Output the [X, Y] coordinate of the center of the cell containing the given text.  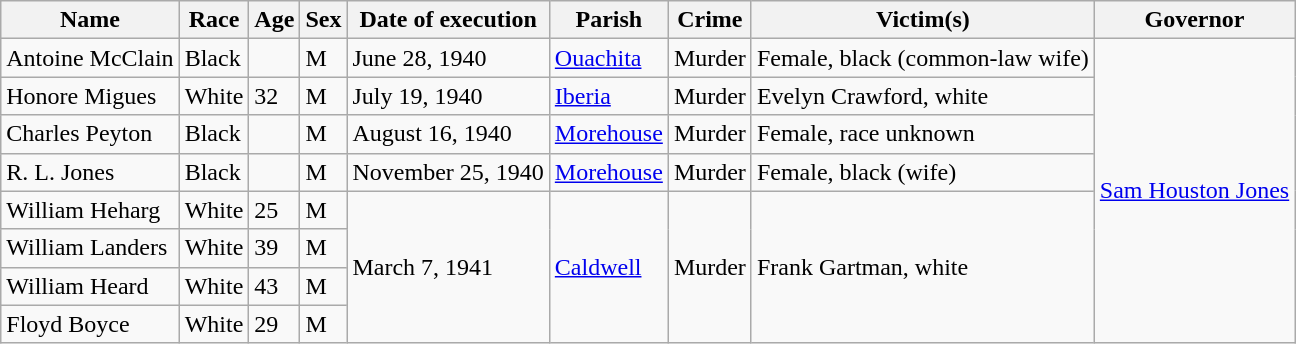
R. L. Jones [90, 172]
Charles Peyton [90, 134]
25 [274, 210]
Ouachita [608, 58]
Antoine McClain [90, 58]
39 [274, 248]
Honore Migues [90, 96]
Iberia [608, 96]
Victim(s) [922, 20]
Crime [710, 20]
29 [274, 324]
July 19, 1940 [448, 96]
William Heharg [90, 210]
March 7, 1941 [448, 267]
Name [90, 20]
Female, black (common-law wife) [922, 58]
Age [274, 20]
Sex [324, 20]
Caldwell [608, 267]
Governor [1194, 20]
Frank Gartman, white [922, 267]
William Landers [90, 248]
Evelyn Crawford, white [922, 96]
Parish [608, 20]
Female, race unknown [922, 134]
Race [214, 20]
32 [274, 96]
Floyd Boyce [90, 324]
November 25, 1940 [448, 172]
Date of execution [448, 20]
August 16, 1940 [448, 134]
Sam Houston Jones [1194, 191]
June 28, 1940 [448, 58]
Female, black (wife) [922, 172]
43 [274, 286]
William Heard [90, 286]
